Identify which cell holds the provided text, then report its [x, y] central coordinate. 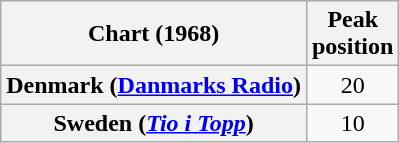
Peakposition [352, 34]
20 [352, 85]
Sweden (Tio i Topp) [154, 123]
10 [352, 123]
Chart (1968) [154, 34]
Denmark (Danmarks Radio) [154, 85]
